Pinpoint the cell where the given text exists, returning its [X, Y] midpoint coordinate. 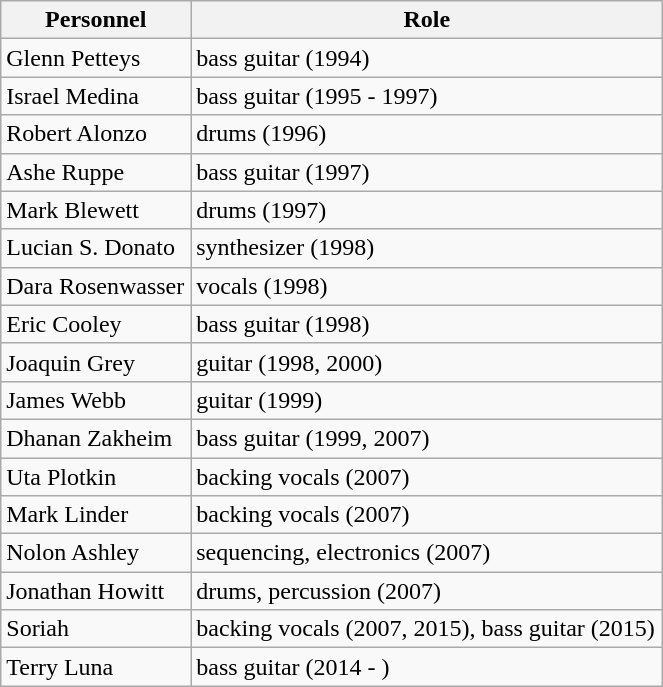
Jonathan Howitt [96, 591]
drums, percussion (2007) [427, 591]
James Webb [96, 400]
bass guitar (1998) [427, 324]
synthesizer (1998) [427, 248]
backing vocals (2007, 2015), bass guitar (2015) [427, 629]
Joaquin Grey [96, 362]
Robert Alonzo [96, 134]
bass guitar (2014 - ) [427, 667]
Eric Cooley [96, 324]
Ashe Ruppe [96, 172]
Nolon Ashley [96, 553]
Personnel [96, 20]
Mark Blewett [96, 210]
sequencing, electronics (2007) [427, 553]
Role [427, 20]
drums (1996) [427, 134]
Mark Linder [96, 515]
Dhanan Zakheim [96, 438]
vocals (1998) [427, 286]
Uta Plotkin [96, 477]
bass guitar (1997) [427, 172]
guitar (1999) [427, 400]
Soriah [96, 629]
Terry Luna [96, 667]
Glenn Petteys [96, 58]
bass guitar (1995 - 1997) [427, 96]
bass guitar (1999, 2007) [427, 438]
Dara Rosenwasser [96, 286]
Lucian S. Donato [96, 248]
Israel Medina [96, 96]
guitar (1998, 2000) [427, 362]
bass guitar (1994) [427, 58]
drums (1997) [427, 210]
